Locate the cell with the specified text and output its (x, y) center coordinate. 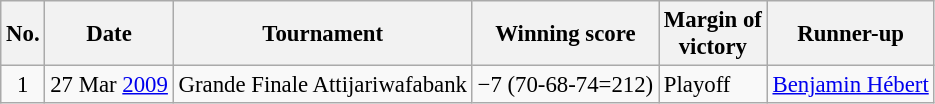
Date (109, 34)
Grande Finale Attijariwafabank (322, 85)
Benjamin Hébert (850, 85)
Tournament (322, 34)
−7 (70-68-74=212) (565, 85)
Runner-up (850, 34)
Playoff (712, 85)
Margin ofvictory (712, 34)
No. (23, 34)
27 Mar 2009 (109, 85)
1 (23, 85)
Winning score (565, 34)
